Scan for the cell matching the given text and deliver its (x, y) coordinate at center. 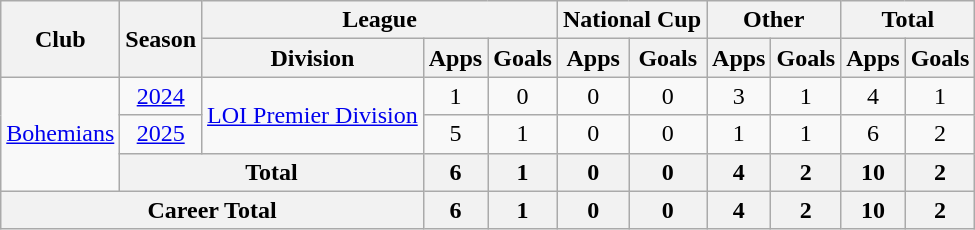
LOI Premier Division (313, 115)
2025 (161, 134)
5 (455, 134)
2024 (161, 96)
Club (60, 39)
Career Total (212, 210)
League (380, 20)
3 (739, 96)
Season (161, 39)
Other (774, 20)
National Cup (632, 20)
Bohemians (60, 134)
Division (313, 58)
